Return [x, y] of the center of cell containing provided text 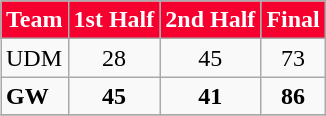
UDM [34, 58]
Final [293, 20]
1st Half [114, 20]
86 [293, 96]
2nd Half [210, 20]
41 [210, 96]
GW [34, 96]
73 [293, 58]
28 [114, 58]
Team [34, 20]
